Capture the cell that displays the provided text and extract its (x, y) central coordinate. 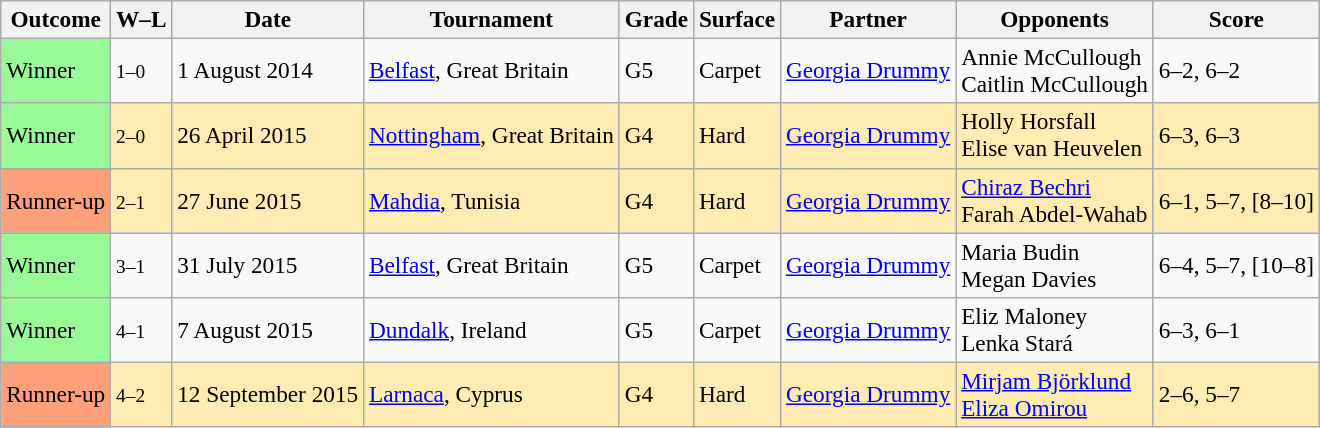
1–0 (142, 70)
Grade (656, 19)
Maria Budin Megan Davies (1055, 264)
Mirjam Björklund Eliza Omirou (1055, 394)
Nottingham, Great Britain (492, 136)
12 September 2015 (268, 394)
Tournament (492, 19)
Surface (736, 19)
6–3, 6–1 (1236, 330)
Mahdia, Tunisia (492, 200)
6–3, 6–3 (1236, 136)
6–2, 6–2 (1236, 70)
Score (1236, 19)
Holly Horsfall Elise van Heuvelen (1055, 136)
6–4, 5–7, [10–8] (1236, 264)
1 August 2014 (268, 70)
Outcome (56, 19)
3–1 (142, 264)
6–1, 5–7, [8–10] (1236, 200)
31 July 2015 (268, 264)
4–2 (142, 394)
2–1 (142, 200)
4–1 (142, 330)
Larnaca, Cyprus (492, 394)
Annie McCullough Caitlin McCullough (1055, 70)
2–0 (142, 136)
2–6, 5–7 (1236, 394)
W–L (142, 19)
27 June 2015 (268, 200)
Eliz Maloney Lenka Stará (1055, 330)
26 April 2015 (268, 136)
Date (268, 19)
Dundalk, Ireland (492, 330)
Opponents (1055, 19)
Chiraz Bechri Farah Abdel-Wahab (1055, 200)
7 August 2015 (268, 330)
Partner (868, 19)
